Scan for the cell matching the given text and deliver its [x, y] coordinate at center. 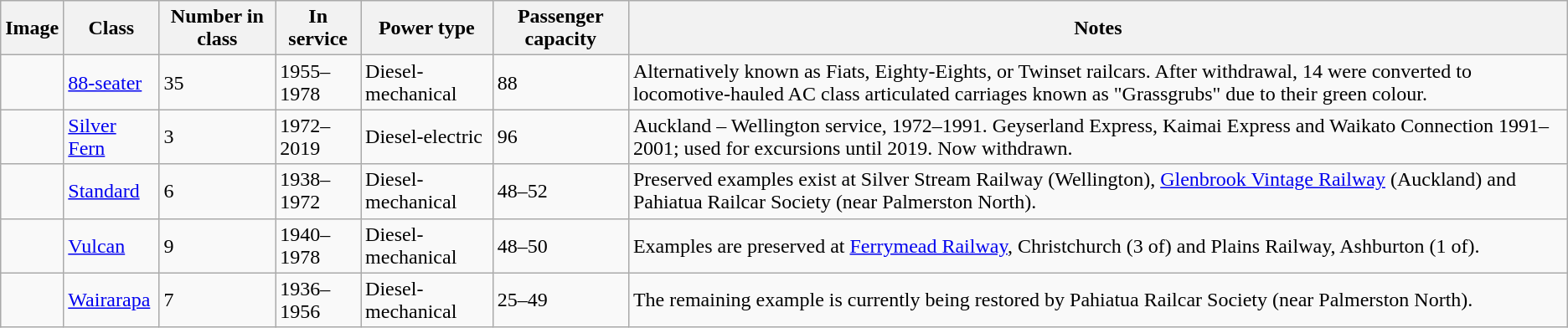
7 [218, 300]
Vulcan [111, 246]
Wairarapa [111, 300]
25–49 [560, 300]
The remaining example is currently being restored by Pahiatua Railcar Society (near Palmerston North). [1097, 300]
Number in class [218, 28]
1938–1972 [318, 191]
9 [218, 246]
1936–1956 [318, 300]
Passenger capacity [560, 28]
Standard [111, 191]
96 [560, 137]
Notes [1097, 28]
1940–1978 [318, 246]
48–52 [560, 191]
Silver Fern [111, 137]
In service [318, 28]
88 [560, 82]
Image [32, 28]
Class [111, 28]
3 [218, 137]
1955–1978 [318, 82]
Diesel-electric [427, 137]
88-seater [111, 82]
48–50 [560, 246]
35 [218, 82]
Power type [427, 28]
1972–2019 [318, 137]
6 [218, 191]
Examples are preserved at Ferrymead Railway, Christchurch (3 of) and Plains Railway, Ashburton (1 of). [1097, 246]
